From the cell containing the given text, extract its center point as [x, y] coordinate. 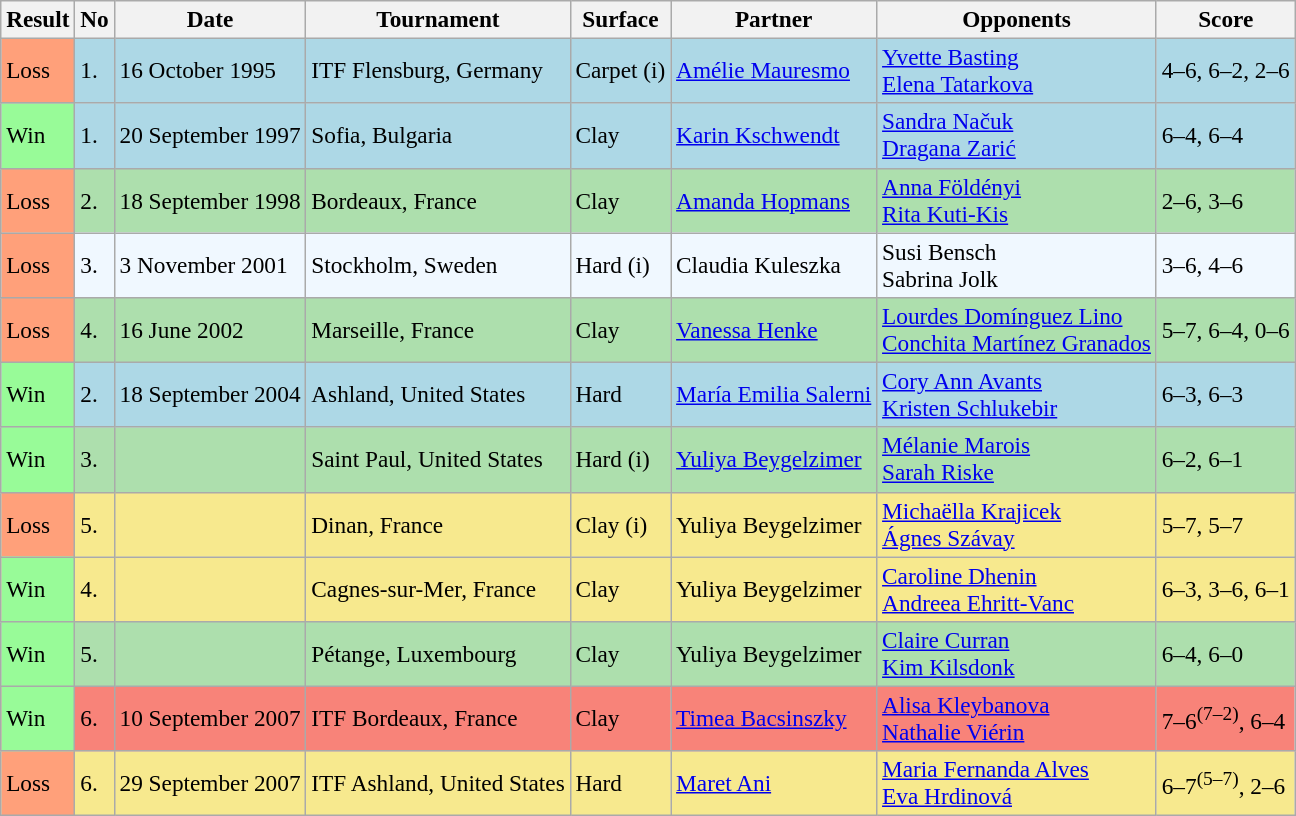
18 September 2004 [210, 394]
Clay (i) [620, 524]
29 September 2007 [210, 784]
18 September 1998 [210, 200]
Michaëlla Krajicek Ágnes Szávay [1017, 524]
Timea Bacsinszky [774, 718]
Pétange, Luxembourg [438, 654]
Partner [774, 19]
Claudia Kuleszka [774, 264]
Amanda Hopmans [774, 200]
Maria Fernanda Alves Eva Hrdinová [1017, 784]
6–4, 6–0 [1226, 654]
Sofia, Bulgaria [438, 136]
ITF Ashland, United States [438, 784]
6–3, 6–3 [1226, 394]
7–6(7–2), 6–4 [1226, 718]
4–6, 6–2, 2–6 [1226, 70]
Saint Paul, United States [438, 460]
Bordeaux, France [438, 200]
Cory Ann Avants Kristen Schlukebir [1017, 394]
Carpet (i) [620, 70]
Karin Kschwendt [774, 136]
Result [38, 19]
Stockholm, Sweden [438, 264]
Yvette Basting Elena Tatarkova [1017, 70]
16 October 1995 [210, 70]
10 September 2007 [210, 718]
16 June 2002 [210, 330]
Opponents [1017, 19]
Susi Bensch Sabrina Jolk [1017, 264]
Cagnes-sur-Mer, France [438, 588]
Date [210, 19]
María Emilia Salerni [774, 394]
6–4, 6–4 [1226, 136]
Score [1226, 19]
5–7, 6–4, 0–6 [1226, 330]
No [94, 19]
Maret Ani [774, 784]
Amélie Mauresmo [774, 70]
3–6, 4–6 [1226, 264]
Anna Földényi Rita Kuti-Kis [1017, 200]
2–6, 3–6 [1226, 200]
6–2, 6–1 [1226, 460]
ITF Bordeaux, France [438, 718]
Alisa Kleybanova Nathalie Viérin [1017, 718]
Vanessa Henke [774, 330]
Mélanie Marois Sarah Riske [1017, 460]
Tournament [438, 19]
Caroline Dhenin Andreea Ehritt-Vanc [1017, 588]
Sandra Načuk Dragana Zarić [1017, 136]
Claire Curran Kim Kilsdonk [1017, 654]
6–3, 3–6, 6–1 [1226, 588]
ITF Flensburg, Germany [438, 70]
Ashland, United States [438, 394]
Marseille, France [438, 330]
20 September 1997 [210, 136]
6–7(5–7), 2–6 [1226, 784]
Dinan, France [438, 524]
Surface [620, 19]
Lourdes Domínguez Lino Conchita Martínez Granados [1017, 330]
5–7, 5–7 [1226, 524]
3 November 2001 [210, 264]
